For the text-containing cell, return its midpoint in [X, Y] coordinate format. 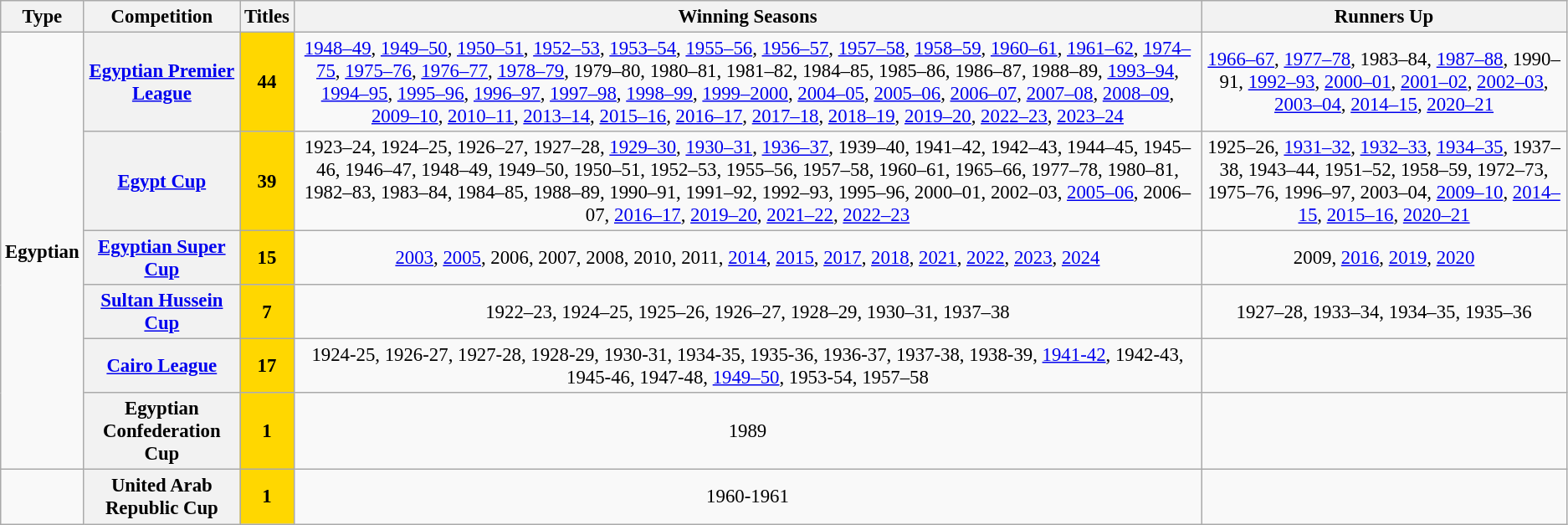
Runners Up [1384, 17]
1927–28, 1933–34, 1934–35, 1935–36 [1384, 311]
Egyptian Super Cup [162, 258]
1966–67, 1977–78, 1983–84, 1987–88, 1990–91, 1992–93, 2000–01, 2001–02, 2002–03, 2003–04, 2014–15, 2020–21 [1384, 82]
United Arab Republic Cup [162, 497]
2003, 2005, 2006, 2007, 2008, 2010, 2011, 2014, 2015, 2017, 2018, 2021, 2022, 2023, 2024 [747, 258]
Egyptian Confederation Cup [162, 432]
Winning Seasons [747, 17]
Egyptian [42, 251]
Cairo League [162, 367]
1960-1961 [747, 497]
44 [268, 82]
2009, 2016, 2019, 2020 [1384, 258]
Competition [162, 17]
Egypt Cup [162, 181]
17 [268, 367]
1922–23, 1924–25, 1925–26, 1926–27, 1928–29, 1930–31, 1937–38 [747, 311]
Sultan Hussein Cup [162, 311]
39 [268, 181]
Egyptian Premier League [162, 82]
Type [42, 17]
15 [268, 258]
7 [268, 311]
Titles [268, 17]
1989 [747, 432]
1925–26, 1931–32, 1932–33, 1934–35, 1937–38, 1943–44, 1951–52, 1958–59, 1972–73, 1975–76, 1996–97, 2003–04, 2009–10, 2014–15, 2015–16, 2020–21 [1384, 181]
